Search for the cell housing the specified text and yield its [X, Y] center coordinate. 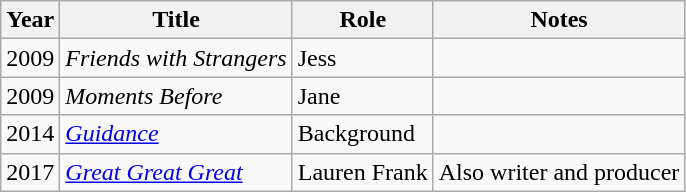
Year [30, 20]
Title [176, 20]
Lauren Frank [362, 172]
Role [362, 20]
Friends with Strangers [176, 58]
Moments Before [176, 96]
2017 [30, 172]
Background [362, 134]
Jess [362, 58]
2014 [30, 134]
Great Great Great [176, 172]
Also writer and producer [559, 172]
Jane [362, 96]
Guidance [176, 134]
Notes [559, 20]
